From the cell containing the given text, extract its center point as (x, y) coordinate. 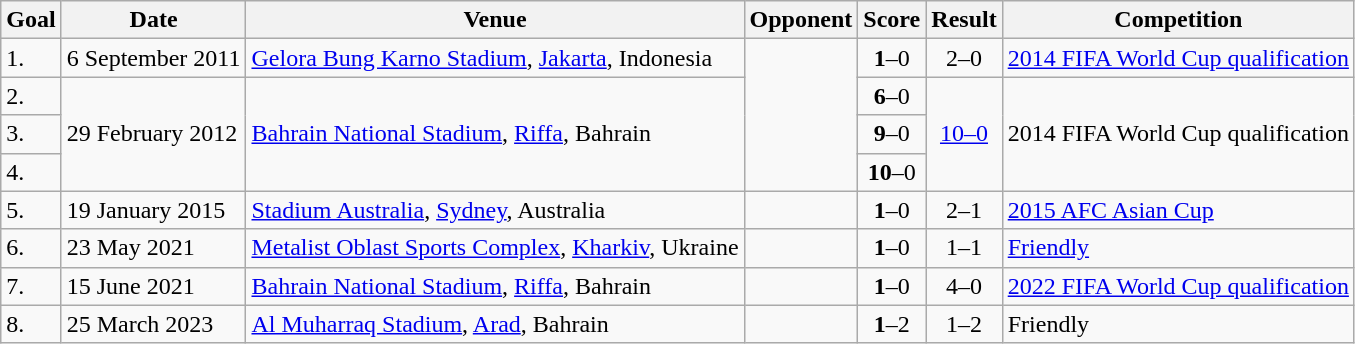
3. (31, 134)
Date (154, 20)
Venue (495, 20)
1. (31, 58)
4–0 (964, 286)
2–1 (964, 210)
5. (31, 210)
8. (31, 324)
19 January 2015 (154, 210)
9–0 (892, 134)
25 March 2023 (154, 324)
Opponent (801, 20)
Gelora Bung Karno Stadium, Jakarta, Indonesia (495, 58)
4. (31, 172)
Stadium Australia, Sydney, Australia (495, 210)
6–0 (892, 96)
Goal (31, 20)
Al Muharraq Stadium, Arad, Bahrain (495, 324)
6. (31, 248)
Metalist Oblast Sports Complex, Kharkiv, Ukraine (495, 248)
1–1 (964, 248)
2015 AFC Asian Cup (1178, 210)
Competition (1178, 20)
23 May 2021 (154, 248)
2–0 (964, 58)
29 February 2012 (154, 134)
2. (31, 96)
15 June 2021 (154, 286)
7. (31, 286)
Result (964, 20)
6 September 2011 (154, 58)
Score (892, 20)
2022 FIFA World Cup qualification (1178, 286)
